Search for the cell housing the specified text and yield its (X, Y) center coordinate. 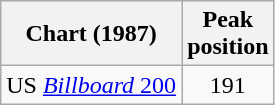
Peakposition (228, 34)
Chart (1987) (92, 34)
US Billboard 200 (92, 85)
191 (228, 85)
